Provide the [X, Y] coordinate of the cell's center where the given text is located.  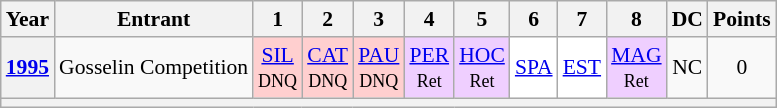
Entrant [154, 19]
Points [742, 19]
NC [688, 68]
0 [742, 68]
4 [429, 19]
1 [278, 19]
5 [482, 19]
DC [688, 19]
7 [582, 19]
PAUDNQ [378, 68]
1995 [28, 68]
3 [378, 19]
MAGRet [636, 68]
SPA [534, 68]
EST [582, 68]
Gosselin Competition [154, 68]
8 [636, 19]
HOCRet [482, 68]
PERRet [429, 68]
6 [534, 19]
2 [328, 19]
SILDNQ [278, 68]
Year [28, 19]
CATDNQ [328, 68]
